Determine the [x, y] coordinate at the center of the cell enclosing the given text.  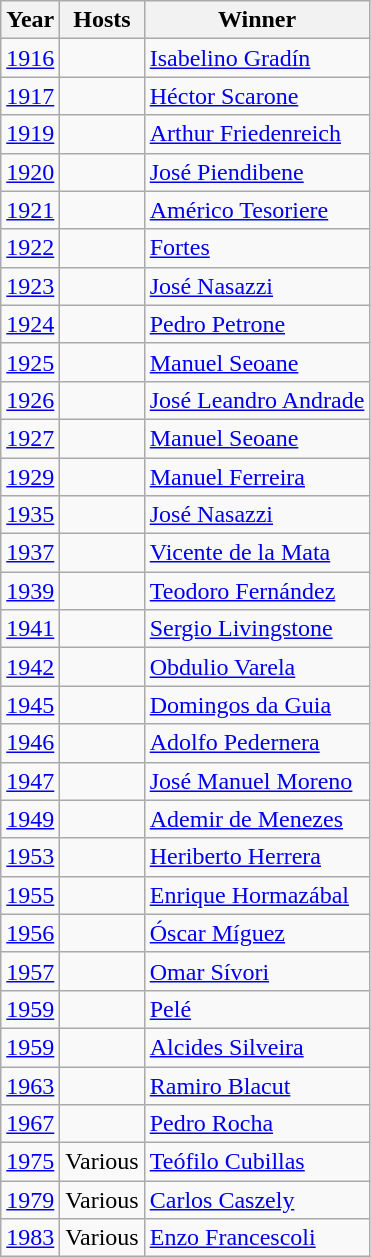
Óscar Míguez [257, 933]
Enrique Hormazábal [257, 895]
Year [30, 20]
1953 [30, 857]
Domingos da Guia [257, 705]
1957 [30, 971]
Carlos Caszely [257, 1200]
1925 [30, 362]
1955 [30, 895]
Fortes [257, 248]
1922 [30, 248]
Alcides Silveira [257, 1047]
1949 [30, 819]
1963 [30, 1085]
1956 [30, 933]
1945 [30, 705]
Pedro Rocha [257, 1124]
Isabelino Gradín [257, 58]
1929 [30, 477]
1939 [30, 591]
1923 [30, 286]
1926 [30, 400]
1916 [30, 58]
Teófilo Cubillas [257, 1162]
1946 [30, 743]
1921 [30, 210]
1942 [30, 667]
Teodoro Fernández [257, 591]
Sergio Livingstone [257, 629]
Pelé [257, 1009]
Omar Sívori [257, 971]
1975 [30, 1162]
Vicente de la Mata [257, 553]
Adolfo Pedernera [257, 743]
Obdulio Varela [257, 667]
1983 [30, 1238]
Américo Tesoriere [257, 210]
Pedro Petrone [257, 324]
José Leandro Andrade [257, 400]
1947 [30, 781]
Enzo Francescoli [257, 1238]
Manuel Ferreira [257, 477]
1935 [30, 515]
1979 [30, 1200]
1920 [30, 172]
Winner [257, 20]
José Piendibene [257, 172]
Ramiro Blacut [257, 1085]
1967 [30, 1124]
José Manuel Moreno [257, 781]
1919 [30, 134]
Héctor Scarone [257, 96]
1927 [30, 438]
1917 [30, 96]
1924 [30, 324]
1937 [30, 553]
Ademir de Menezes [257, 819]
Heriberto Herrera [257, 857]
Arthur Friedenreich [257, 134]
1941 [30, 629]
Hosts [102, 20]
